Determine the [X, Y] coordinate at the center of the cell enclosing the given text.  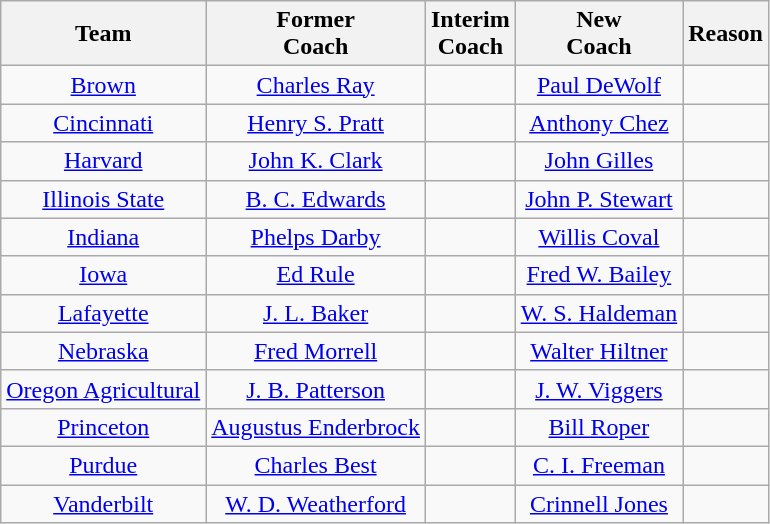
Willis Coval [598, 237]
Paul DeWolf [598, 85]
Iowa [104, 275]
Vanderbilt [104, 503]
Ed Rule [316, 275]
Purdue [104, 465]
J. L. Baker [316, 313]
John P. Stewart [598, 199]
Anthony Chez [598, 123]
Brown [104, 85]
Charles Best [316, 465]
B. C. Edwards [316, 199]
Illinois State [104, 199]
Phelps Darby [316, 237]
Charles Ray [316, 85]
InterimCoach [470, 34]
Oregon Agricultural [104, 389]
Nebraska [104, 351]
Team [104, 34]
C. I. Freeman [598, 465]
Augustus Enderbrock [316, 427]
John K. Clark [316, 161]
Fred W. Bailey [598, 275]
J. B. Patterson [316, 389]
J. W. Viggers [598, 389]
Lafayette [104, 313]
Indiana [104, 237]
Crinnell Jones [598, 503]
NewCoach [598, 34]
W. D. Weatherford [316, 503]
Princeton [104, 427]
Henry S. Pratt [316, 123]
W. S. Haldeman [598, 313]
Reason [726, 34]
Harvard [104, 161]
Bill Roper [598, 427]
John Gilles [598, 161]
Cincinnati [104, 123]
FormerCoach [316, 34]
Walter Hiltner [598, 351]
Fred Morrell [316, 351]
